For the text-containing cell, return its midpoint in (x, y) coordinate format. 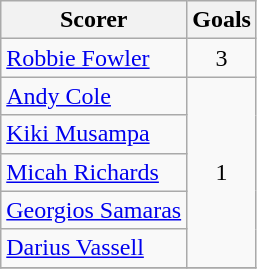
Andy Cole (94, 96)
Goals (222, 20)
Robbie Fowler (94, 58)
Kiki Musampa (94, 134)
3 (222, 58)
Georgios Samaras (94, 210)
Micah Richards (94, 172)
1 (222, 172)
Darius Vassell (94, 248)
Scorer (94, 20)
